Return [x, y] of the center of cell containing provided text 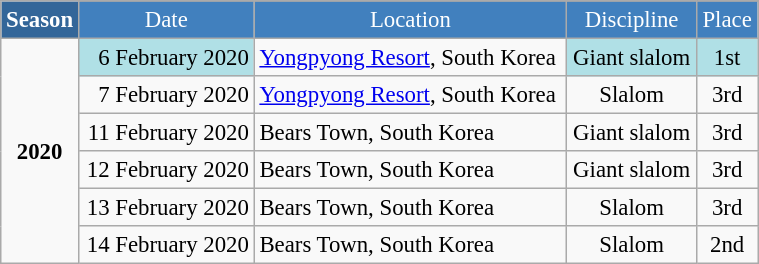
Season [40, 20]
Discipline [632, 20]
14 February 2020 [166, 245]
2nd [728, 245]
Place [728, 20]
11 February 2020 [166, 133]
13 February 2020 [166, 208]
6 February 2020 [166, 58]
1st [728, 58]
7 February 2020 [166, 95]
Date [166, 20]
Location [410, 20]
12 February 2020 [166, 170]
